Locate the cell with the specified text and output its (X, Y) center coordinate. 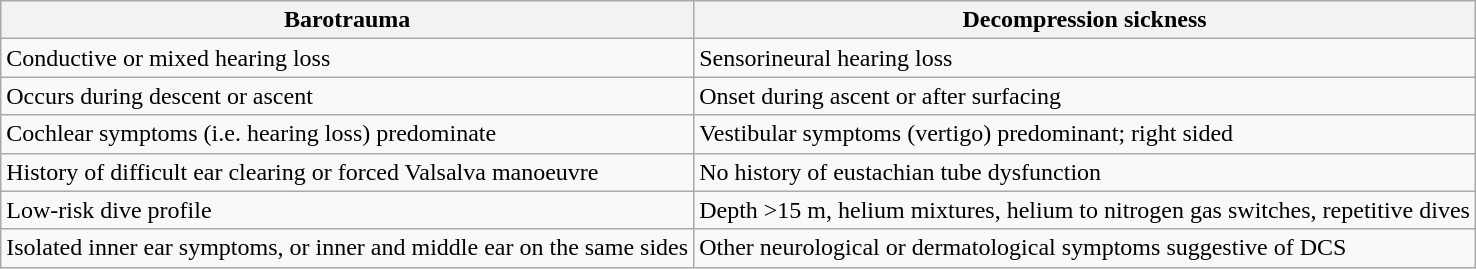
Onset during ascent or after surfacing (1085, 96)
History of difficult ear clearing or forced Valsalva manoeuvre (348, 172)
No history of eustachian tube dysfunction (1085, 172)
Isolated inner ear symptoms, or inner and middle ear on the same sides (348, 248)
Low-risk dive profile (348, 210)
Vestibular symptoms (vertigo) predominant; right sided (1085, 134)
Decompression sickness (1085, 20)
Occurs during descent or ascent (348, 96)
Sensorineural hearing loss (1085, 58)
Depth >15 m, helium mixtures, helium to nitrogen gas switches, repetitive dives (1085, 210)
Cochlear symptoms (i.e. hearing loss) predominate (348, 134)
Other neurological or dermatological symptoms suggestive of DCS (1085, 248)
Barotrauma (348, 20)
Conductive or mixed hearing loss (348, 58)
